Extract the (x, y) coordinate from the center of the cell holding the provided text.  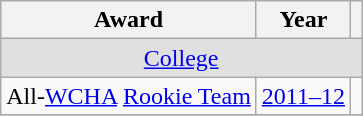
Award (129, 20)
2011–12 (303, 96)
College (182, 58)
Year (303, 20)
All-WCHA Rookie Team (129, 96)
